Determine the [X, Y] coordinate at the center of the cell enclosing the given text.  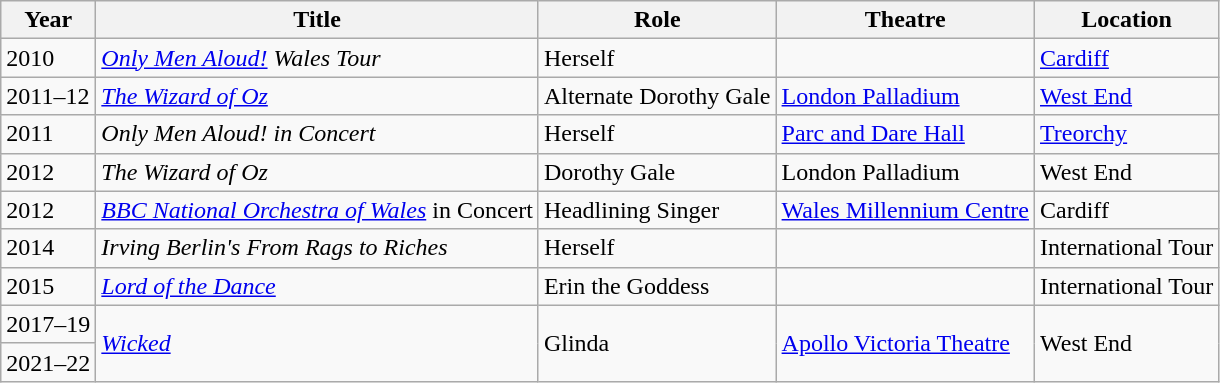
Apollo Victoria Theatre [905, 343]
Glinda [657, 343]
Role [657, 20]
BBC National Orchestra of Wales in Concert [318, 210]
2017–19 [48, 324]
2015 [48, 286]
Dorothy Gale [657, 172]
2011 [48, 134]
2010 [48, 58]
Wales Millennium Centre [905, 210]
2014 [48, 248]
Only Men Aloud! Wales Tour [318, 58]
Lord of the Dance [318, 286]
Irving Berlin's From Rags to Riches [318, 248]
Location [1126, 20]
2021–22 [48, 362]
Headlining Singer [657, 210]
Year [48, 20]
Alternate Dorothy Gale [657, 96]
Parc and Dare Hall [905, 134]
2011–12 [48, 96]
Title [318, 20]
Only Men Aloud! in Concert [318, 134]
Erin the Goddess [657, 286]
Theatre [905, 20]
Treorchy [1126, 134]
Wicked [318, 343]
